Capture the cell that displays the provided text and extract its [x, y] central coordinate. 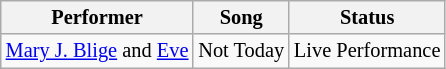
Performer [98, 17]
Live Performance [367, 51]
Song [241, 17]
Not Today [241, 51]
Status [367, 17]
Mary J. Blige and Eve [98, 51]
